Extract the [x, y] coordinate from the center of the cell holding the provided text.  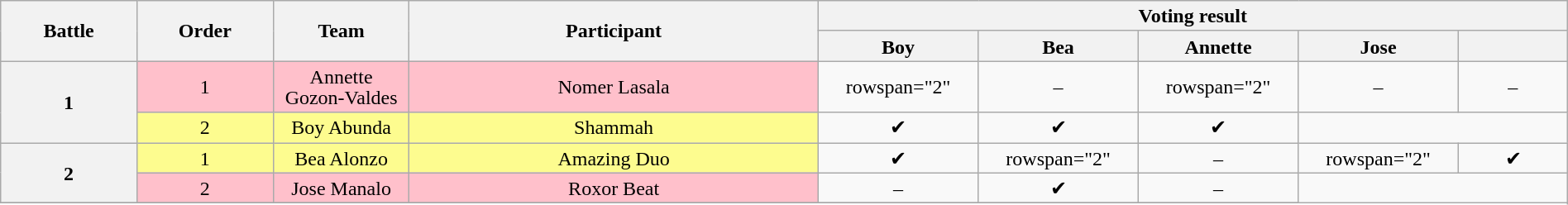
Jose [1379, 46]
Order [205, 31]
Team [341, 31]
Bea [1059, 46]
Boy Abunda [341, 127]
Boy [898, 46]
Shammah [614, 127]
Annette Gozon-Valdes [341, 87]
Nomer Lasala [614, 87]
Roxor Beat [614, 188]
Jose Manalo [341, 188]
Bea Alonzo [341, 157]
Amazing Duo [614, 157]
Voting result [1193, 17]
Annette [1218, 46]
Participant [614, 31]
Battle [69, 31]
